Scan for the cell matching the given text and deliver its (x, y) coordinate at center. 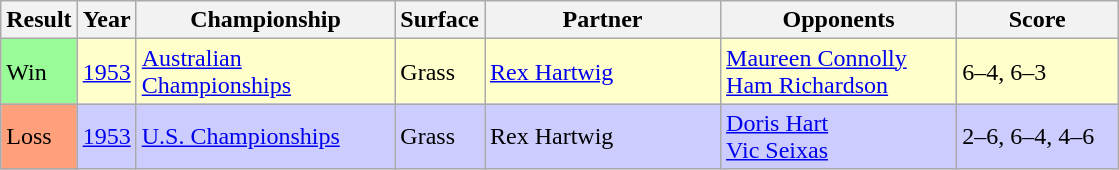
Score (1038, 20)
Opponents (839, 20)
Win (39, 72)
Australian Championships (266, 72)
Year (106, 20)
Maureen Connolly Ham Richardson (839, 72)
Doris Hart Vic Seixas (839, 136)
Championship (266, 20)
Result (39, 20)
2–6, 6–4, 4–6 (1038, 136)
U.S. Championships (266, 136)
Loss (39, 136)
6–4, 6–3 (1038, 72)
Partner (602, 20)
Surface (440, 20)
